Find where the given text appears and provide that cell's center as (X, Y) coordinate. 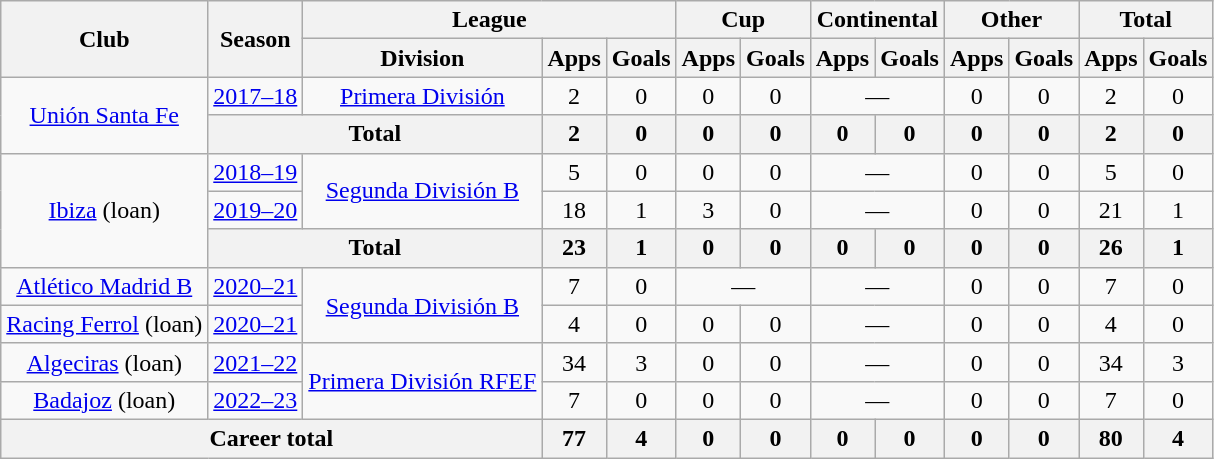
2019–20 (256, 210)
21 (1111, 210)
Club (104, 39)
Badajoz (loan) (104, 400)
26 (1111, 248)
Primera División RFEF (422, 381)
Continental (877, 20)
Algeciras (loan) (104, 362)
Other (1011, 20)
2017–18 (256, 96)
Cup (743, 20)
80 (1111, 438)
Division (422, 58)
Primera División (422, 96)
23 (574, 248)
Career total (272, 438)
18 (574, 210)
League (490, 20)
2021–22 (256, 362)
Racing Ferrol (loan) (104, 324)
Ibiza (loan) (104, 210)
2022–23 (256, 400)
2018–19 (256, 172)
Unión Santa Fe (104, 115)
Atlético Madrid B (104, 286)
Season (256, 39)
77 (574, 438)
